Return the (X, Y) coordinate for the center point of the cell that contains the specified text.  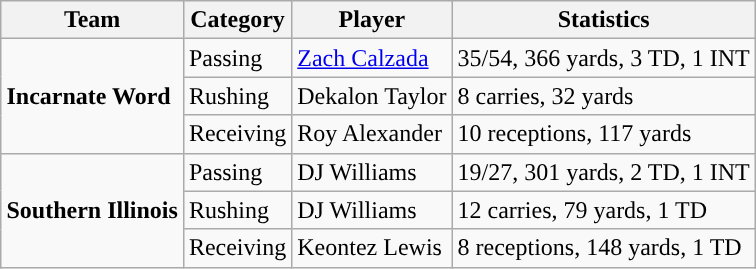
10 receptions, 117 yards (604, 134)
19/27, 301 yards, 2 TD, 1 INT (604, 172)
35/54, 366 yards, 3 TD, 1 INT (604, 58)
Roy Alexander (372, 134)
Statistics (604, 20)
Keontez Lewis (372, 248)
Player (372, 20)
Southern Illinois (92, 210)
Zach Calzada (372, 58)
Incarnate Word (92, 96)
8 carries, 32 yards (604, 96)
Team (92, 20)
12 carries, 79 yards, 1 TD (604, 210)
Category (237, 20)
Dekalon Taylor (372, 96)
8 receptions, 148 yards, 1 TD (604, 248)
